Extract the (x, y) coordinate from the center of the cell holding the provided text.  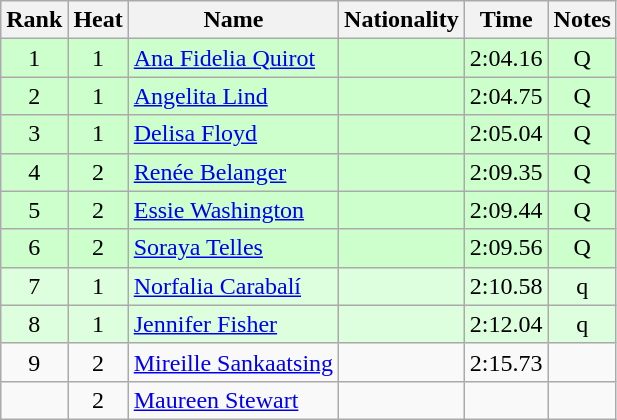
Name (233, 20)
7 (34, 286)
Nationality (402, 20)
2:04.75 (506, 96)
2:10.58 (506, 286)
Rank (34, 20)
Ana Fidelia Quirot (233, 58)
Delisa Floyd (233, 134)
Norfalia Carabalí (233, 286)
2:09.44 (506, 210)
Jennifer Fisher (233, 324)
Time (506, 20)
Notes (582, 20)
4 (34, 172)
Angelita Lind (233, 96)
Heat (98, 20)
Renée Belanger (233, 172)
2:09.35 (506, 172)
Essie Washington (233, 210)
2:09.56 (506, 248)
2:04.16 (506, 58)
2:12.04 (506, 324)
9 (34, 362)
Mireille Sankaatsing (233, 362)
2:15.73 (506, 362)
Maureen Stewart (233, 400)
6 (34, 248)
Soraya Telles (233, 248)
5 (34, 210)
8 (34, 324)
3 (34, 134)
2:05.04 (506, 134)
